For the text-containing cell, return its midpoint in (X, Y) coordinate format. 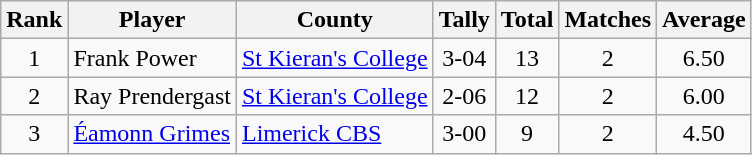
Éamonn Grimes (152, 134)
3-04 (464, 58)
Frank Power (152, 58)
3-00 (464, 134)
Average (704, 20)
Ray Prendergast (152, 96)
Matches (608, 20)
4.50 (704, 134)
Limerick CBS (334, 134)
2-06 (464, 96)
County (334, 20)
Tally (464, 20)
3 (34, 134)
12 (527, 96)
6.50 (704, 58)
Rank (34, 20)
9 (527, 134)
Player (152, 20)
1 (34, 58)
13 (527, 58)
6.00 (704, 96)
Total (527, 20)
